From the cell containing the given text, extract its center point as [X, Y] coordinate. 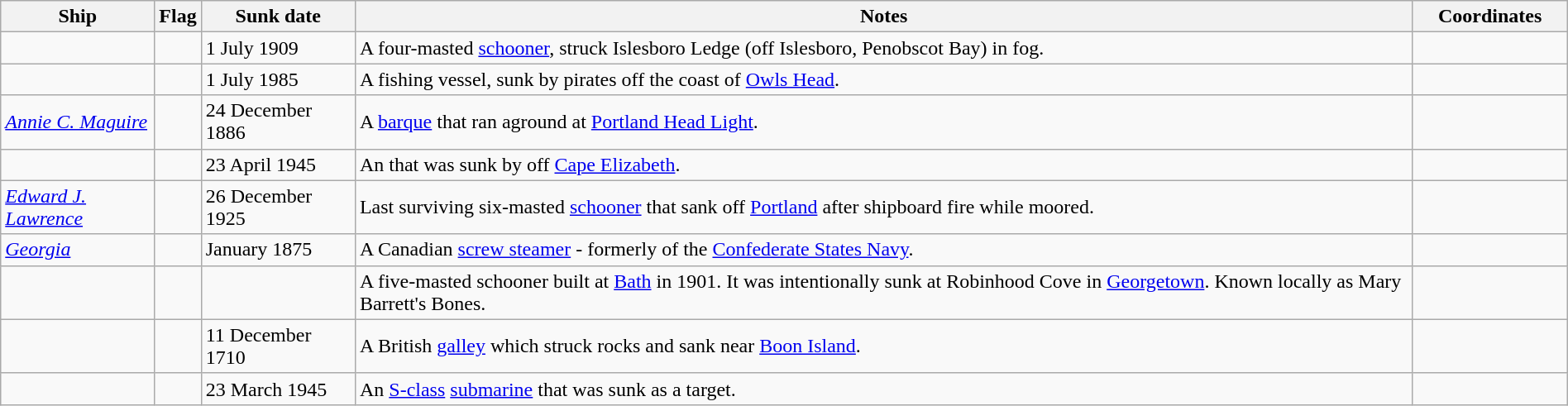
An S-class submarine that was sunk as a target. [883, 389]
A Canadian screw steamer - formerly of the Confederate States Navy. [883, 250]
23 March 1945 [278, 389]
26 December 1925 [278, 207]
A barque that ran aground at Portland Head Light. [883, 122]
Annie C. Maguire [78, 122]
Notes [883, 17]
A British galley which struck rocks and sank near Boon Island. [883, 346]
Sunk date [278, 17]
Coordinates [1490, 17]
Flag [178, 17]
1 July 1985 [278, 79]
Last surviving six-masted schooner that sank off Portland after shipboard fire while moored. [883, 207]
1 July 1909 [278, 48]
11 December 1710 [278, 346]
A four-masted schooner, struck Islesboro Ledge (off Islesboro, Penobscot Bay) in fog. [883, 48]
January 1875 [278, 250]
An that was sunk by off Cape Elizabeth. [883, 165]
24 December 1886 [278, 122]
Georgia [78, 250]
Edward J. Lawrence [78, 207]
Ship [78, 17]
A fishing vessel, sunk by pirates off the coast of Owls Head. [883, 79]
A five-masted schooner built at Bath in 1901. It was intentionally sunk at Robinhood Cove in Georgetown. Known locally as Mary Barrett's Bones. [883, 293]
23 April 1945 [278, 165]
